Return [x, y] of the center of cell containing provided text 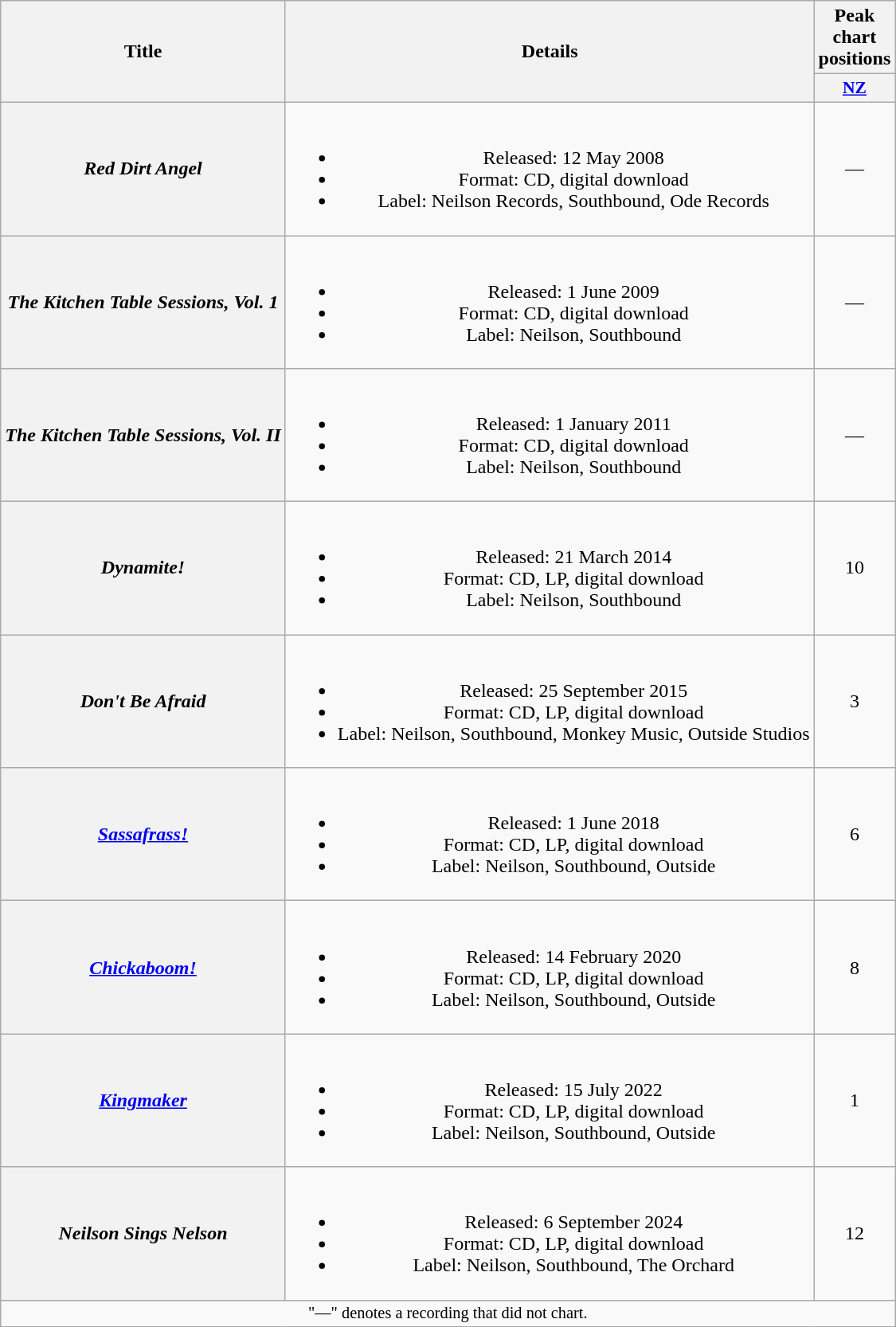
Released: 14 February 2020Format: CD, LP, digital downloadLabel: Neilson, Southbound, Outside [550, 967]
The Kitchen Table Sessions, Vol. 1 [143, 303]
10 [855, 569]
1 [855, 1101]
Peak chart positions [855, 37]
Kingmaker [143, 1101]
Don't Be Afraid [143, 701]
Released: 1 June 2009Format: CD, digital downloadLabel: Neilson, Southbound [550, 303]
Released: 6 September 2024Format: CD, LP, digital downloadLabel: Neilson, Southbound, The Orchard [550, 1233]
The Kitchen Table Sessions, Vol. II [143, 435]
Released: 12 May 2008Format: CD, digital downloadLabel: Neilson Records, Southbound, Ode Records [550, 169]
Released: 1 January 2011Format: CD, digital downloadLabel: Neilson, Southbound [550, 435]
Red Dirt Angel [143, 169]
Sassafrass! [143, 835]
"—" denotes a recording that did not chart. [448, 1313]
3 [855, 701]
Released: 21 March 2014Format: CD, LP, digital downloadLabel: Neilson, Southbound [550, 569]
Released: 25 September 2015Format: CD, LP, digital downloadLabel: Neilson, Southbound, Monkey Music, Outside Studios [550, 701]
8 [855, 967]
12 [855, 1233]
Dynamite! [143, 569]
NZ [855, 88]
Title [143, 52]
6 [855, 835]
Released: 1 June 2018Format: CD, LP, digital downloadLabel: Neilson, Southbound, Outside [550, 835]
Released: 15 July 2022Format: CD, LP, digital downloadLabel: Neilson, Southbound, Outside [550, 1101]
Chickaboom! [143, 967]
Neilson Sings Nelson [143, 1233]
Details [550, 52]
